Scan for the cell matching the given text and deliver its (X, Y) coordinate at center. 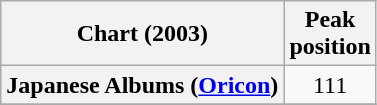
Japanese Albums (Oricon) (142, 85)
Chart (2003) (142, 34)
111 (330, 85)
Peakposition (330, 34)
